Provide the [X, Y] coordinate of the cell's center where the given text is located.  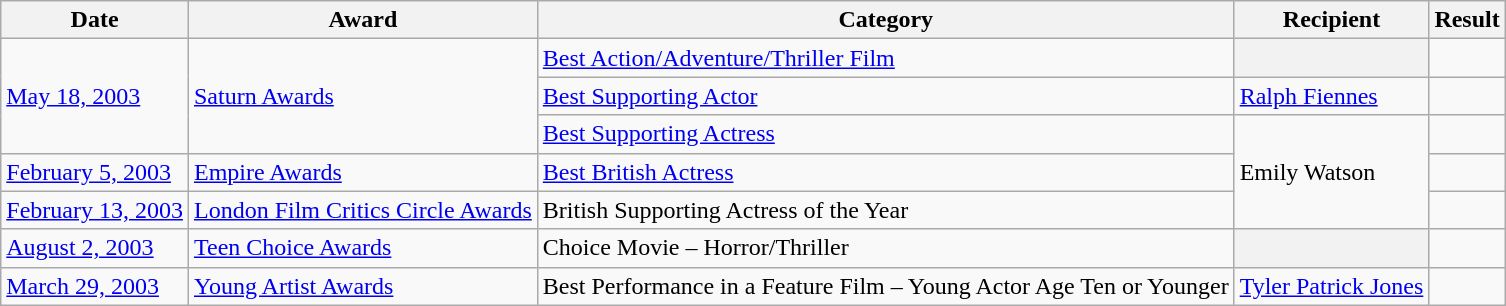
May 18, 2003 [95, 96]
Best British Actress [886, 172]
London Film Critics Circle Awards [362, 210]
Choice Movie – Horror/Thriller [886, 248]
Best Action/Adventure/Thriller Film [886, 58]
August 2, 2003 [95, 248]
Date [95, 20]
Award [362, 20]
Best Supporting Actor [886, 96]
February 13, 2003 [95, 210]
Category [886, 20]
Saturn Awards [362, 96]
Emily Watson [1332, 172]
February 5, 2003 [95, 172]
British Supporting Actress of the Year [886, 210]
Ralph Fiennes [1332, 96]
Empire Awards [362, 172]
March 29, 2003 [95, 286]
Young Artist Awards [362, 286]
Best Supporting Actress [886, 134]
Recipient [1332, 20]
Best Performance in a Feature Film – Young Actor Age Ten or Younger [886, 286]
Teen Choice Awards [362, 248]
Result [1467, 20]
Tyler Patrick Jones [1332, 286]
